Determine the (x, y) coordinate at the center of the cell enclosing the given text.  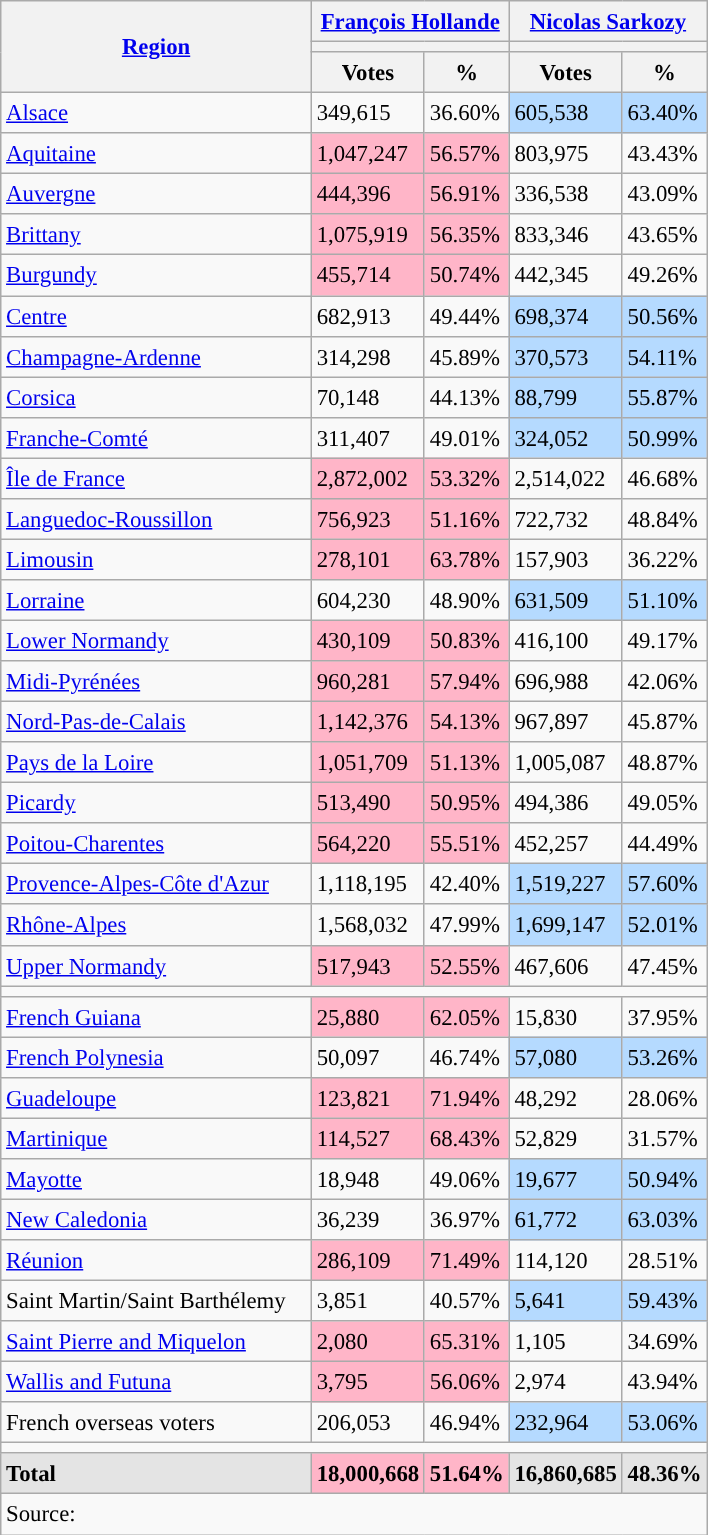
71.94% (466, 1098)
803,975 (566, 154)
833,346 (566, 234)
49.01% (466, 438)
960,281 (368, 682)
114,527 (368, 1138)
756,923 (368, 520)
51.16% (466, 520)
Corsica (156, 398)
Source: (354, 1514)
48,292 (566, 1098)
56.57% (466, 154)
Provence-Alpes-Côte d'Azur (156, 884)
46.94% (466, 1422)
Burgundy (156, 276)
Nord-Pas-de-Calais (156, 722)
51.10% (664, 600)
50.83% (466, 640)
513,490 (368, 804)
3,851 (368, 1302)
18,948 (368, 1180)
2,080 (368, 1342)
52,829 (566, 1138)
50.95% (466, 804)
61,772 (566, 1220)
1,568,032 (368, 926)
1,005,087 (566, 762)
1,047,247 (368, 154)
696,988 (566, 682)
1,142,376 (368, 722)
44.49% (664, 844)
François Hollande (410, 22)
46.74% (466, 1058)
53.32% (466, 478)
46.68% (664, 478)
49.44% (466, 316)
47.99% (466, 926)
Mayotte (156, 1180)
French Guiana (156, 1016)
114,120 (566, 1260)
Martinique (156, 1138)
Midi-Pyrénées (156, 682)
47.45% (664, 966)
157,903 (566, 560)
43.94% (664, 1382)
Réunion (156, 1260)
57.94% (466, 682)
324,052 (566, 438)
53.06% (664, 1422)
1,699,147 (566, 926)
Alsace (156, 114)
36.97% (466, 1220)
71.49% (466, 1260)
15,830 (566, 1016)
442,345 (566, 276)
123,821 (368, 1098)
452,257 (566, 844)
Aquitaine (156, 154)
51.64% (466, 1474)
206,053 (368, 1422)
48.36% (664, 1474)
56.35% (466, 234)
1,105 (566, 1342)
55.51% (466, 844)
55.87% (664, 398)
2,872,002 (368, 478)
682,913 (368, 316)
49.26% (664, 276)
698,374 (566, 316)
1,075,919 (368, 234)
416,100 (566, 640)
31.57% (664, 1138)
3,795 (368, 1382)
50.94% (664, 1180)
604,230 (368, 600)
57,080 (566, 1058)
54.13% (466, 722)
Limousin (156, 560)
French overseas voters (156, 1422)
Upper Normandy (156, 966)
Saint Martin/Saint Barthélemy (156, 1302)
Picardy (156, 804)
52.55% (466, 966)
63.03% (664, 1220)
New Caledonia (156, 1220)
50.74% (466, 276)
Pays de la Loire (156, 762)
336,538 (566, 194)
2,514,022 (566, 478)
53.26% (664, 1058)
63.40% (664, 114)
50.99% (664, 438)
37.95% (664, 1016)
Lower Normandy (156, 640)
50.56% (664, 316)
50,097 (368, 1058)
48.90% (466, 600)
45.87% (664, 722)
49.06% (466, 1180)
43.65% (664, 234)
51.13% (466, 762)
43.43% (664, 154)
49.05% (664, 804)
16,860,685 (566, 1474)
25,880 (368, 1016)
48.87% (664, 762)
1,519,227 (566, 884)
Auvergne (156, 194)
Rhône-Alpes (156, 926)
Centre (156, 316)
48.84% (664, 520)
44.13% (466, 398)
45.89% (466, 356)
36.60% (466, 114)
Wallis and Futuna (156, 1382)
56.91% (466, 194)
62.05% (466, 1016)
232,964 (566, 1422)
1,051,709 (368, 762)
57.60% (664, 884)
286,109 (368, 1260)
43.09% (664, 194)
370,573 (566, 356)
444,396 (368, 194)
Region (156, 47)
494,386 (566, 804)
52.01% (664, 926)
70,148 (368, 398)
63.78% (466, 560)
Saint Pierre and Miquelon (156, 1342)
349,615 (368, 114)
68.43% (466, 1138)
36.22% (664, 560)
467,606 (566, 966)
18,000,668 (368, 1474)
Franche-Comté (156, 438)
967,897 (566, 722)
40.57% (466, 1302)
54.11% (664, 356)
631,509 (566, 600)
Total (156, 1474)
5,641 (566, 1302)
Guadeloupe (156, 1098)
Languedoc-Roussillon (156, 520)
Brittany (156, 234)
59.43% (664, 1302)
722,732 (566, 520)
517,943 (368, 966)
42.40% (466, 884)
564,220 (368, 844)
311,407 (368, 438)
605,538 (566, 114)
49.17% (664, 640)
278,101 (368, 560)
28.51% (664, 1260)
42.06% (664, 682)
Champagne-Ardenne (156, 356)
2,974 (566, 1382)
Île de France (156, 478)
28.06% (664, 1098)
Poitou-Charentes (156, 844)
Nicolas Sarkozy (608, 22)
65.31% (466, 1342)
455,714 (368, 276)
314,298 (368, 356)
88,799 (566, 398)
430,109 (368, 640)
French Polynesia (156, 1058)
Lorraine (156, 600)
56.06% (466, 1382)
1,118,195 (368, 884)
19,677 (566, 1180)
34.69% (664, 1342)
36,239 (368, 1220)
